Provide the (X, Y) coordinate of the cell's center where the given text is located.  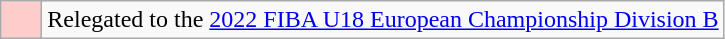
Relegated to the 2022 FIBA U18 European Championship Division B (383, 20)
